Scan for the cell matching the given text and deliver its (X, Y) coordinate at center. 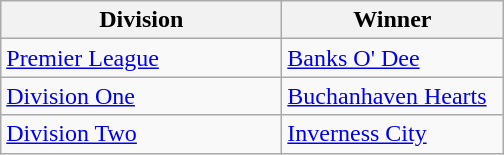
Division (142, 20)
Banks O' Dee (392, 58)
Division Two (142, 134)
Division One (142, 96)
Inverness City (392, 134)
Premier League (142, 58)
Winner (392, 20)
Buchanhaven Hearts (392, 96)
